Output the [X, Y] coordinate of the center of the cell containing the given text.  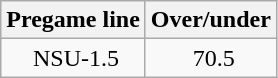
NSU-1.5 [74, 58]
70.5 [210, 58]
Pregame line [74, 20]
Over/under [210, 20]
